Identify which cell holds the provided text, then report its (x, y) central coordinate. 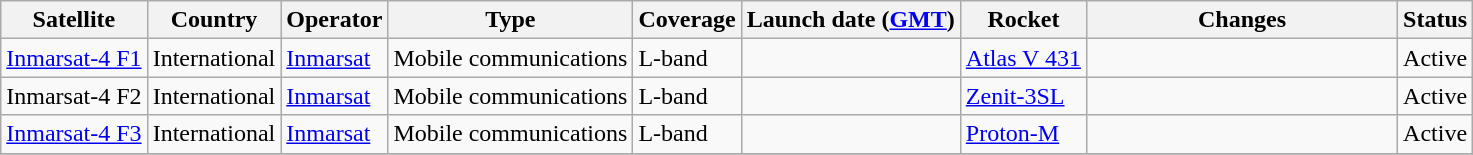
Inmarsat-4 F1 (74, 58)
Status (1436, 20)
Rocket (1023, 20)
Operator (334, 20)
Inmarsat-4 F2 (74, 96)
Type (510, 20)
Atlas V 431 (1023, 58)
Satellite (74, 20)
Launch date (GMT) (850, 20)
Coverage (687, 20)
Inmarsat-4 F3 (74, 134)
Changes (1242, 20)
Country (214, 20)
Zenit-3SL (1023, 96)
Proton-M (1023, 134)
